Output the (X, Y) coordinate of the center of the cell containing the given text.  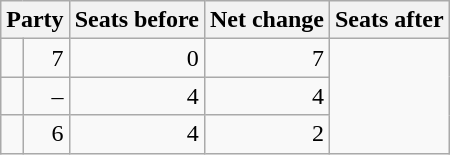
Seats after (389, 20)
6 (46, 134)
Seats before (136, 20)
2 (266, 134)
Net change (266, 20)
0 (136, 58)
Party (35, 20)
– (46, 96)
